Scan for the cell matching the given text and deliver its (X, Y) coordinate at center. 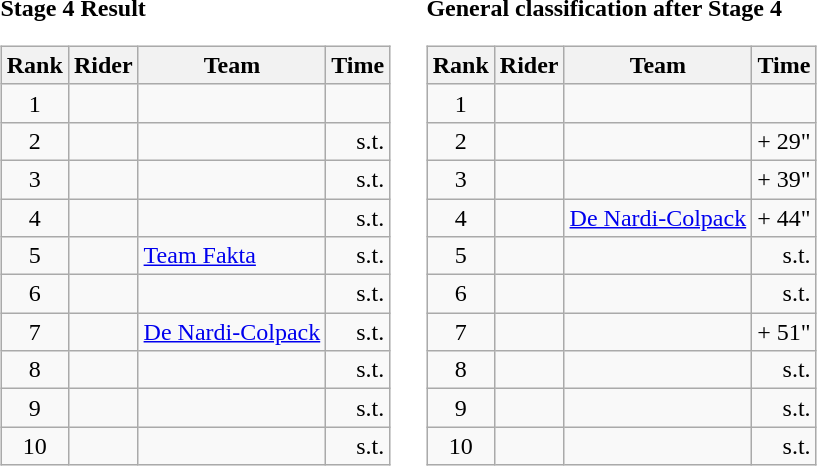
+ 44" (784, 217)
+ 39" (784, 179)
+ 29" (784, 141)
Team Fakta (232, 256)
+ 51" (784, 332)
